Determine the [X, Y] coordinate at the center of the cell enclosing the given text.  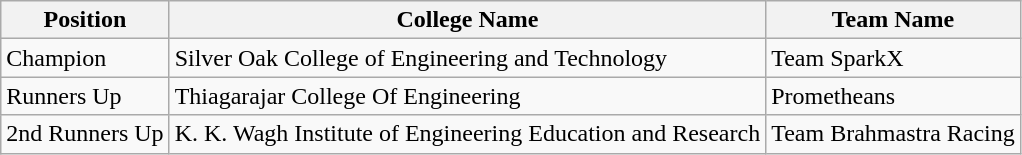
Team Brahmastra Racing [894, 134]
College Name [468, 20]
K. K. Wagh Institute of Engineering Education and Research [468, 134]
2nd Runners Up [85, 134]
Prometheans [894, 96]
Champion [85, 58]
Team SparkX [894, 58]
Team Name [894, 20]
Silver Oak College of Engineering and Technology [468, 58]
Runners Up [85, 96]
Position [85, 20]
Thiagarajar College Of Engineering [468, 96]
